Determine the (x, y) coordinate at the center of the cell enclosing the given text.  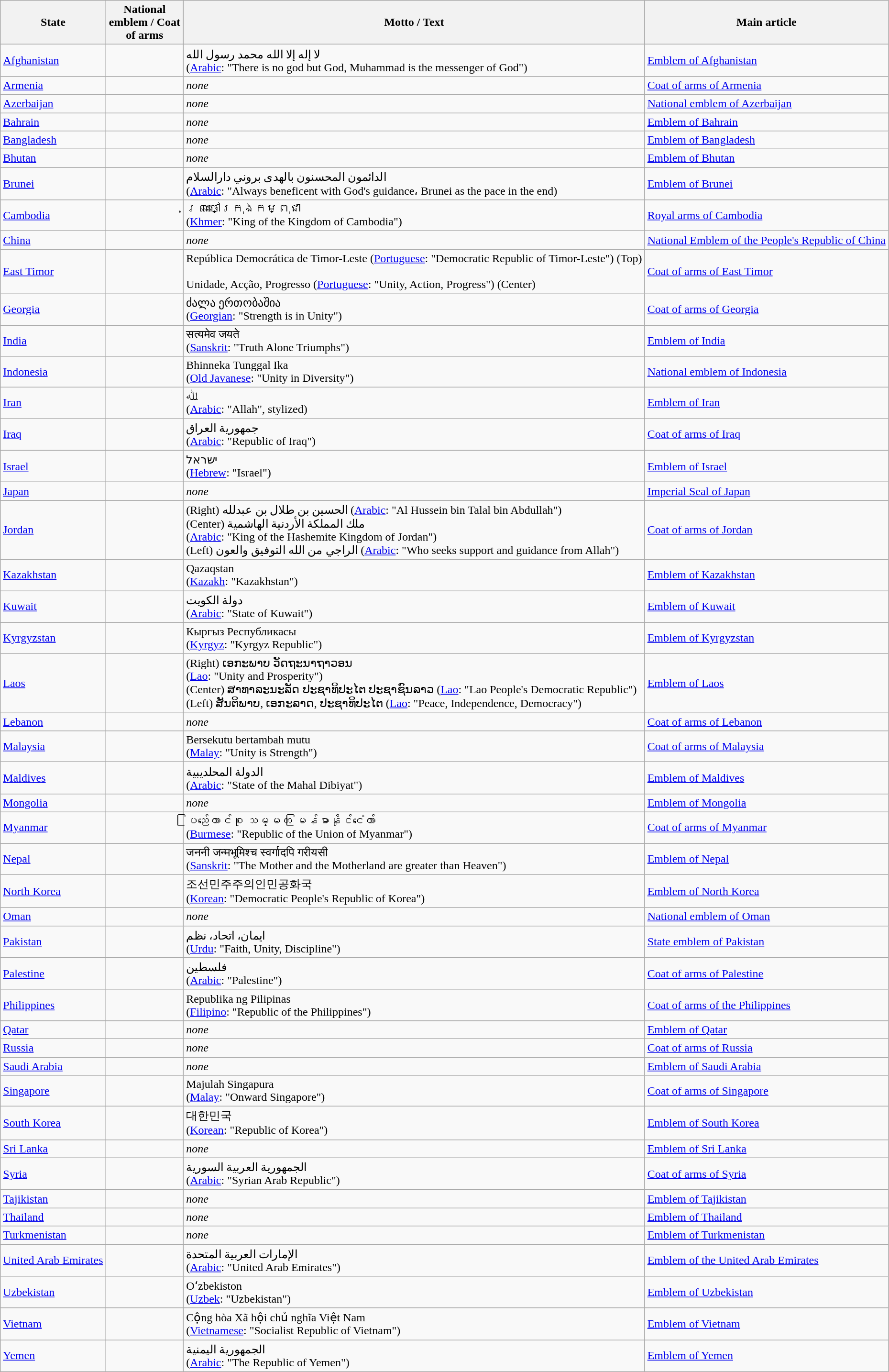
Mongolia (53, 803)
Coat of arms of Georgia (766, 309)
Israel (53, 466)
Coat of arms of Palestine (766, 974)
Emblem of Bangladesh (766, 140)
Indonesia (53, 372)
Emblem of India (766, 341)
सत्यमेव जयते(Sanskrit: "Truth Alone Triumphs") (414, 341)
जननी जन्मभूमिश्च स्वर्गादपि गरीयसी(Sanskrit: "The Mother and the Motherland are greater than Heaven") (414, 858)
Emblem of Vietnam (766, 1324)
Emblem of Iran (766, 403)
Emblem of North Korea (766, 891)
Laos (53, 683)
National emblem / Coat of arms (144, 22)
Coat of arms of Malaysia (766, 746)
South Korea (53, 1123)
Kuwait (53, 607)
ძალა ერთობაშია(Georgian: "Strength is in Unity") (414, 309)
Emblem of South Korea (766, 1123)
Emblem of Brunei (766, 184)
Russia (53, 1048)
Qazaqstan(Kazakh: "Kazakhstan") (414, 575)
الإمارات العربية المتحدة(Arabic: "United Arab Emirates") (414, 1260)
Bangladesh (53, 140)
Vietnam (53, 1324)
Emblem of Kazakhstan (766, 575)
ایمان، اتحاد، نظم(Urdu: "Faith, Unity, Discipline") (414, 941)
Emblem of Saudi Arabia (766, 1066)
India (53, 341)
Bahrain (53, 122)
Emblem of Bhutan (766, 158)
Main article (766, 22)
Pakistan (53, 941)
Кыргыз Республикасы(Kyrgyz: "Kyrgyz Republic") (414, 638)
Coat of arms of East Timor (766, 271)
Motto / Text (414, 22)
Yemen (53, 1356)
Oman (53, 917)
Coat of arms of Singapore (766, 1091)
Emblem of Israel (766, 466)
دولة الكويت(Arabic: "State of Kuwait") (414, 607)
Kazakhstan (53, 575)
Emblem of Maldives (766, 778)
Kyrgyzstan (53, 638)
National Emblem of the People's Republic of China (766, 240)
State (53, 22)
ព្រះចៅក្រុងកម្ពុជា(Khmer: "King of the Kingdom of Cambodia") (414, 215)
Bhutan (53, 158)
Emblem of Uzbekistan (766, 1293)
Emblem of Laos (766, 683)
Azerbaijan (53, 103)
Brunei (53, 184)
Georgia (53, 309)
Emblem of Kuwait (766, 607)
الدائمون المحسنون بالهدى بروني دارالسلام(Arabic: "Always beneficent with God's guidance، Brunei as the pace in the end) (414, 184)
Qatar (53, 1029)
Armenia (53, 85)
Emblem of Turkmenistan (766, 1235)
Emblem of Afghanistan (766, 60)
Coat of arms of Iraq (766, 434)
Cambodia (53, 215)
Majulah Singapura(Malay: "Onward Singapore") (414, 1091)
Lebanon (53, 722)
National emblem of Oman (766, 917)
Malaysia (53, 746)
Afghanistan (53, 60)
Nepal (53, 858)
Sri Lanka (53, 1149)
Bersekutu bertambah mutu(Malay: "Unity is Strength") (414, 746)
Coat of arms of Jordan (766, 530)
Bhinneka Tunggal Ika(Old Javanese: "Unity in Diversity") (414, 372)
Coat of arms of the Philippines (766, 1005)
National emblem of Indonesia (766, 372)
Emblem of Thailand (766, 1217)
Japan (53, 491)
East Timor (53, 271)
North Korea (53, 891)
Emblem of Nepal (766, 858)
لا إله إلا الله محمد رسول الله(Arabic: "There is no god but God, Muhammad is the messenger of God") (414, 60)
Myanmar (53, 828)
Iran (53, 403)
ישראל(Hebrew: "Israel") (414, 466)
Iraq (53, 434)
Imperial Seal of Japan (766, 491)
ﷲ(Arabic: "Allah", stylized) (414, 403)
Emblem of Kyrgyzstan (766, 638)
Coat of arms of Armenia (766, 85)
State emblem of Pakistan (766, 941)
Emblem of Yemen (766, 1356)
Palestine (53, 974)
Emblem of Sri Lanka (766, 1149)
فلسطين(Arabic: "Palestine") (414, 974)
جمهورية العراق(Arabic: "Republic of Iraq") (414, 434)
Oʻzbekiston(Uzbek: "Uzbekistan") (414, 1293)
Emblem of the United Arab Emirates (766, 1260)
대한민국(Korean: "Republic of Korea") (414, 1123)
Uzbekistan (53, 1293)
Tajikistan (53, 1199)
United Arab Emirates (53, 1260)
Philippines (53, 1005)
Maldives (53, 778)
Coat of arms of Myanmar (766, 828)
Emblem of Qatar (766, 1029)
Republika ng Pilipinas(Filipino: "Republic of the Philippines") (414, 1005)
ပြည်ထောင်စု သမ္မတ မြန်မာနိုင်ငံတော်(Burmese: "Republic of the Union of Myanmar") (414, 828)
الجمهورية العربية السورية(Arabic: "Syrian Arab Republic") (414, 1174)
Coat of arms of Syria (766, 1174)
Emblem of Bahrain (766, 122)
Singapore (53, 1091)
Royal arms of Cambodia (766, 215)
Turkmenistan (53, 1235)
Cộng hòa Xã hội chủ nghĩa Việt Nam(Vietnamese: "Socialist Republic of Vietnam") (414, 1324)
Thailand (53, 1217)
Jordan (53, 530)
조선민주주의인민공화국(Korean: "Democratic People's Republic of Korea") (414, 891)
Emblem of Mongolia (766, 803)
Coat of arms of Lebanon (766, 722)
National emblem of Azerbaijan (766, 103)
Coat of arms of Russia (766, 1048)
الجمهورية اليمنية(Arabic: "The Republic of Yemen") (414, 1356)
Saudi Arabia (53, 1066)
Syria (53, 1174)
الدولة المحلديبية(Arabic: "State of the Mahal Dibiyat") (414, 778)
Emblem of Tajikistan (766, 1199)
China (53, 240)
